Determine the [x, y] coordinate at the center of the cell enclosing the given text.  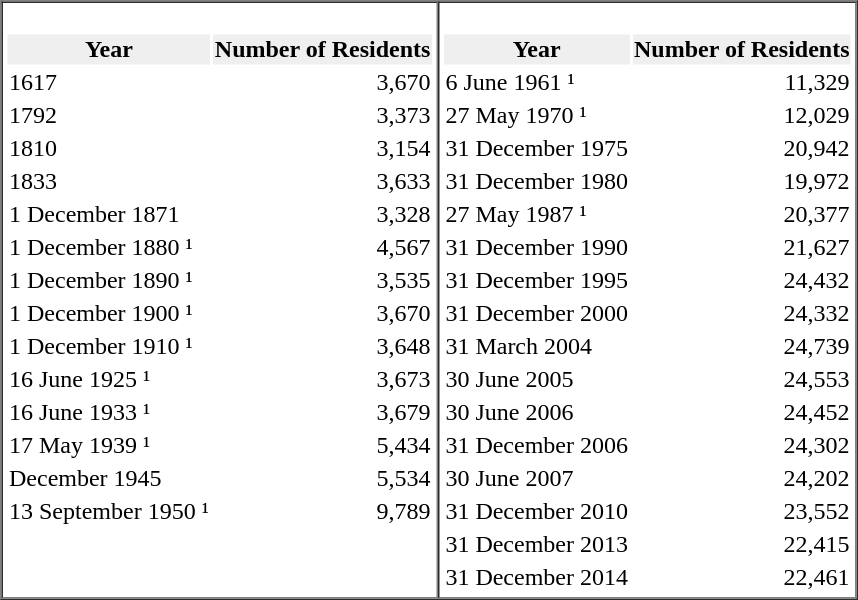
24,202 [742, 479]
31 December 1995 [537, 281]
9,789 [322, 511]
31 December 2010 [537, 511]
31 December 2000 [537, 313]
3,535 [322, 281]
24,452 [742, 413]
24,432 [742, 281]
December 1945 [110, 479]
31 March 2004 [537, 347]
31 December 1990 [537, 247]
27 May 1987 ¹ [537, 215]
20,377 [742, 215]
24,332 [742, 313]
3,648 [322, 347]
16 June 1925 ¹ [110, 379]
13 September 1950 ¹ [110, 511]
1810 [110, 149]
3,328 [322, 215]
1 December 1880 ¹ [110, 247]
12,029 [742, 115]
30 June 2007 [537, 479]
3,633 [322, 181]
1792 [110, 115]
24,302 [742, 445]
22,415 [742, 545]
3,679 [322, 413]
5,434 [322, 445]
30 June 2006 [537, 413]
30 June 2005 [537, 379]
1833 [110, 181]
21,627 [742, 247]
22,461 [742, 577]
31 December 2013 [537, 545]
6 June 1961 ¹ [537, 83]
1 December 1910 ¹ [110, 347]
31 December 1980 [537, 181]
31 December 2006 [537, 445]
19,972 [742, 181]
17 May 1939 ¹ [110, 445]
23,552 [742, 511]
11,329 [742, 83]
1617 [110, 83]
31 December 2014 [537, 577]
27 May 1970 ¹ [537, 115]
3,673 [322, 379]
24,739 [742, 347]
4,567 [322, 247]
5,534 [322, 479]
1 December 1900 ¹ [110, 313]
3,373 [322, 115]
1 December 1890 ¹ [110, 281]
1 December 1871 [110, 215]
3,154 [322, 149]
20,942 [742, 149]
16 June 1933 ¹ [110, 413]
31 December 1975 [537, 149]
24,553 [742, 379]
